From the cell containing the given text, extract its center point as [X, Y] coordinate. 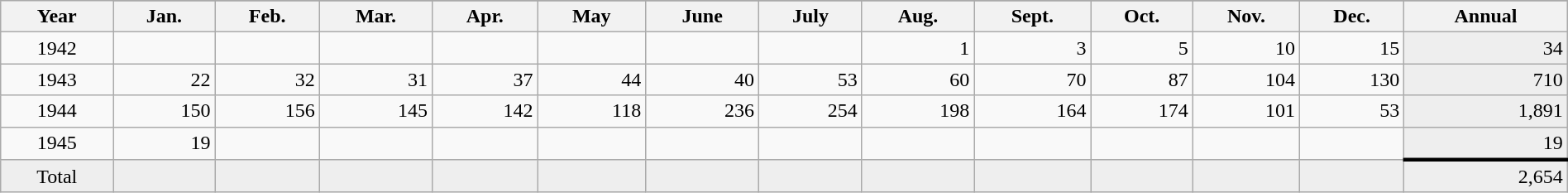
5 [1141, 48]
142 [485, 111]
44 [592, 80]
130 [1352, 80]
15 [1352, 48]
254 [810, 111]
1 [918, 48]
July [810, 17]
104 [1245, 80]
174 [1141, 111]
Oct. [1141, 17]
10 [1245, 48]
Feb. [267, 17]
22 [164, 80]
32 [267, 80]
Nov. [1245, 17]
60 [918, 80]
June [703, 17]
198 [918, 111]
Aug. [918, 17]
1,891 [1485, 111]
70 [1032, 80]
150 [164, 111]
Jan. [164, 17]
145 [375, 111]
236 [703, 111]
Total [57, 176]
Apr. [485, 17]
May [592, 17]
87 [1141, 80]
1945 [57, 143]
1943 [57, 80]
31 [375, 80]
Mar. [375, 17]
1944 [57, 111]
Sept. [1032, 17]
37 [485, 80]
1942 [57, 48]
34 [1485, 48]
Dec. [1352, 17]
3 [1032, 48]
Annual [1485, 17]
101 [1245, 111]
Year [57, 17]
40 [703, 80]
2,654 [1485, 176]
156 [267, 111]
118 [592, 111]
710 [1485, 80]
164 [1032, 111]
